Determine the [X, Y] coordinate at the center of the cell enclosing the given text.  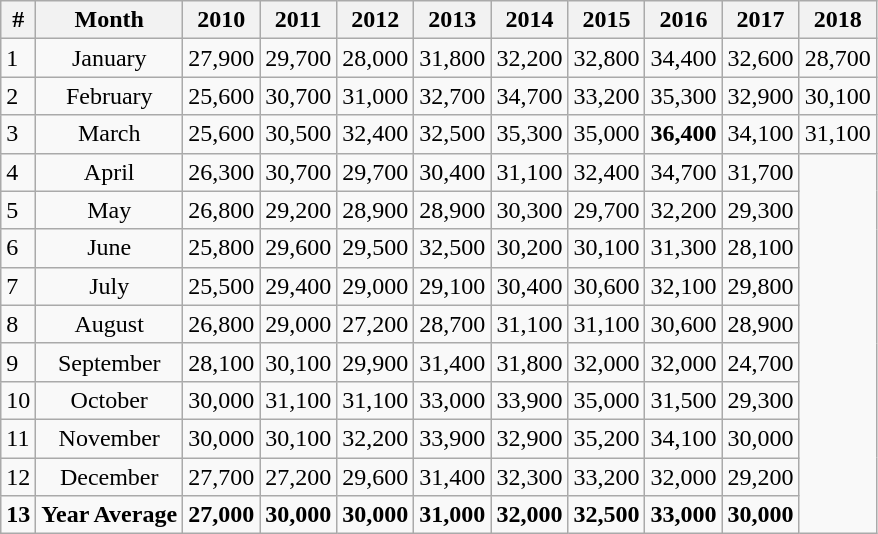
29,100 [452, 286]
Month [110, 20]
March [110, 134]
28,000 [376, 58]
27,000 [222, 515]
January [110, 58]
2013 [452, 20]
27,900 [222, 58]
31,500 [684, 400]
36,400 [684, 134]
2014 [530, 20]
April [110, 172]
31,300 [684, 248]
27,700 [222, 477]
Year Average [110, 515]
2016 [684, 20]
2017 [760, 20]
8 [18, 324]
29,800 [760, 286]
32,300 [530, 477]
12 [18, 477]
December [110, 477]
October [110, 400]
24,700 [760, 362]
February [110, 96]
2012 [376, 20]
May [110, 210]
32,600 [760, 58]
29,900 [376, 362]
4 [18, 172]
25,800 [222, 248]
5 [18, 210]
3 [18, 134]
30,300 [530, 210]
2015 [606, 20]
34,400 [684, 58]
2 [18, 96]
30,200 [530, 248]
26,300 [222, 172]
10 [18, 400]
35,200 [606, 438]
13 [18, 515]
2010 [222, 20]
November [110, 438]
11 [18, 438]
29,500 [376, 248]
2018 [838, 20]
September [110, 362]
32,800 [606, 58]
9 [18, 362]
30,500 [298, 134]
July [110, 286]
2011 [298, 20]
# [18, 20]
32,700 [452, 96]
29,400 [298, 286]
31,700 [760, 172]
1 [18, 58]
25,500 [222, 286]
June [110, 248]
August [110, 324]
7 [18, 286]
6 [18, 248]
32,100 [684, 286]
